Extract the [X, Y] coordinate from the center of the cell holding the provided text.  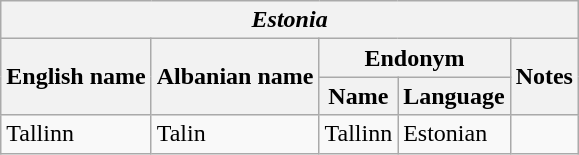
English name [76, 77]
Albanian name [235, 77]
Notes [544, 77]
Name [358, 96]
Estonian [454, 134]
Estonia [290, 20]
Language [454, 96]
Talin [235, 134]
Endonym [414, 58]
